Determine the (X, Y) coordinate at the center of the cell enclosing the given text.  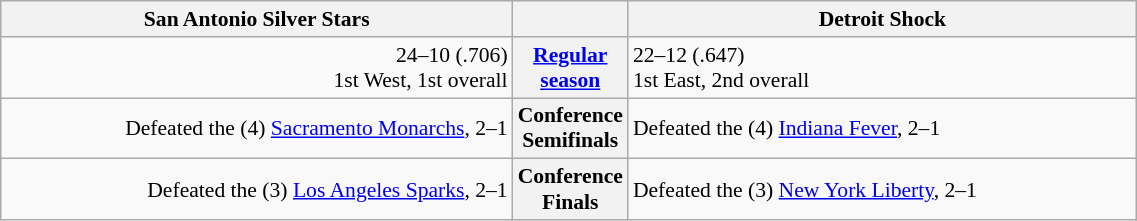
Detroit Shock (882, 19)
Defeated the (4) Indiana Fever, 2–1 (882, 128)
Defeated the (3) New York Liberty, 2–1 (882, 190)
Defeated the (3) Los Angeles Sparks, 2–1 (257, 190)
Conference Finals (570, 190)
Regular season (570, 68)
22–12 (.647)1st East, 2nd overall (882, 68)
San Antonio Silver Stars (257, 19)
24–10 (.706)1st West, 1st overall (257, 68)
Defeated the (4) Sacramento Monarchs, 2–1 (257, 128)
Conference Semifinals (570, 128)
